Capture the cell that displays the provided text and extract its (x, y) central coordinate. 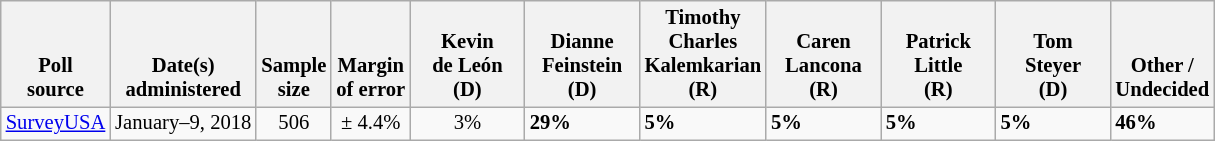
Marginof error (370, 53)
Kevinde León(D) (468, 53)
January–9, 2018 (183, 123)
DianneFeinstein(D) (582, 53)
3% (468, 123)
PatrickLittle(R) (938, 53)
Other /Undecided (1162, 53)
Pollsource (56, 53)
Samplesize (294, 53)
29% (582, 123)
CarenLancona(R) (824, 53)
Date(s)administered (183, 53)
TimothyCharlesKalemkarian(R) (704, 53)
46% (1162, 123)
± 4.4% (370, 123)
506 (294, 123)
TomSteyer(D) (1054, 53)
SurveyUSA (56, 123)
